Provide the (x, y) coordinate of the cell's center where the given text is located.  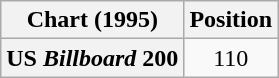
US Billboard 200 (92, 58)
Chart (1995) (92, 20)
110 (231, 58)
Position (231, 20)
